For the text-containing cell, return its midpoint in [x, y] coordinate format. 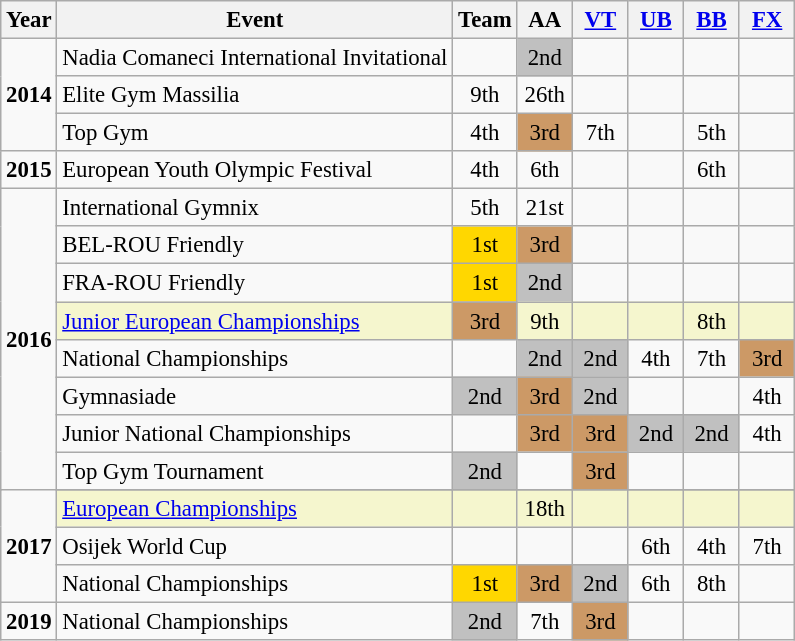
BB [712, 20]
2014 [29, 96]
2016 [29, 340]
18th [545, 509]
FX [767, 20]
Top Gym Tournament [255, 471]
European Youth Olympic Festival [255, 170]
Top Gym [255, 133]
Nadia Comaneci International Invitational [255, 58]
Year [29, 20]
AA [545, 20]
BEL-ROU Friendly [255, 245]
International Gymnix [255, 208]
European Championships [255, 509]
Elite Gym Massilia [255, 95]
UB [656, 20]
FRA-ROU Friendly [255, 283]
2015 [29, 170]
26th [545, 95]
21st [545, 208]
VT [601, 20]
Junior National Championships [255, 433]
Gymnasiade [255, 396]
2019 [29, 621]
Team [485, 20]
Event [255, 20]
Osijek World Cup [255, 546]
Junior European Championships [255, 321]
2017 [29, 546]
